Detect which cell encompasses the target text, then output its (X, Y) center coordinate. 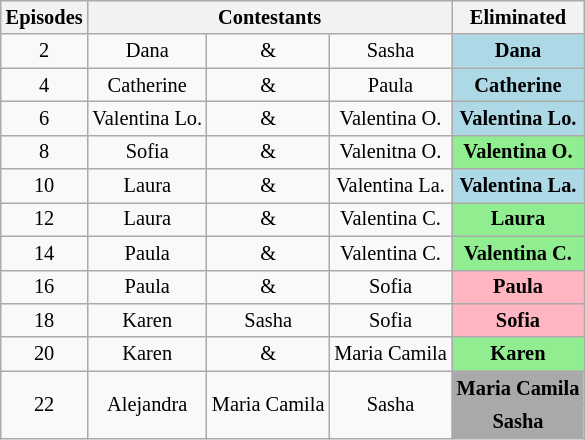
22 (44, 404)
16 (44, 287)
6 (44, 118)
18 (44, 320)
Alejandra (147, 404)
20 (44, 354)
8 (44, 152)
14 (44, 253)
4 (44, 85)
12 (44, 219)
Contestants (269, 17)
10 (44, 186)
Valenitna O. (390, 152)
2 (44, 51)
Episodes (44, 17)
Eliminated (518, 17)
